Determine the [x, y] coordinate at the center of the cell enclosing the given text.  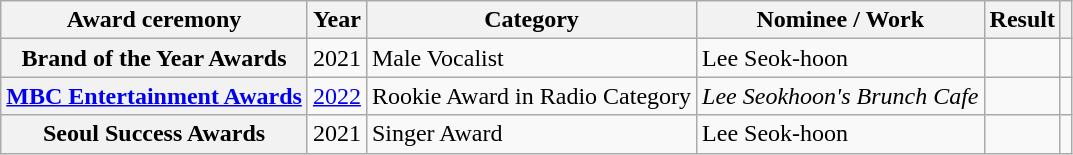
Nominee / Work [840, 20]
2022 [336, 96]
Result [1022, 20]
Male Vocalist [531, 58]
Category [531, 20]
Lee Seokhoon's Brunch Cafe [840, 96]
Brand of the Year Awards [154, 58]
Year [336, 20]
Seoul Success Awards [154, 134]
MBC Entertainment Awards [154, 96]
Rookie Award in Radio Category [531, 96]
Singer Award [531, 134]
Award ceremony [154, 20]
